Determine the [x, y] coordinate at the center of the cell enclosing the given text.  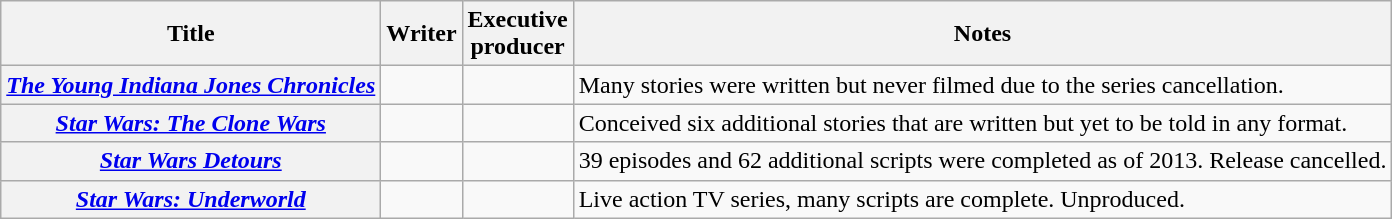
Live action TV series, many scripts are complete. Unproduced. [982, 199]
Star Wars: The Clone Wars [191, 123]
Writer [422, 34]
Star Wars Detours [191, 161]
Conceived six additional stories that are written but yet to be told in any format. [982, 123]
The Young Indiana Jones Chronicles [191, 85]
39 episodes and 62 additional scripts were completed as of 2013. Release cancelled. [982, 161]
Star Wars: Underworld [191, 199]
Notes [982, 34]
Many stories were written but never filmed due to the series cancellation. [982, 85]
Executiveproducer [518, 34]
Title [191, 34]
